Capture the cell that displays the provided text and extract its (x, y) central coordinate. 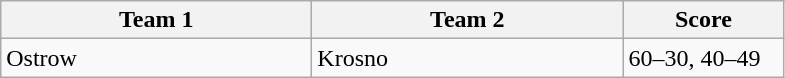
Team 2 (468, 20)
Krosno (468, 58)
60–30, 40–49 (704, 58)
Ostrow (156, 58)
Team 1 (156, 20)
Score (704, 20)
